Identify which cell holds the provided text, then report its (x, y) central coordinate. 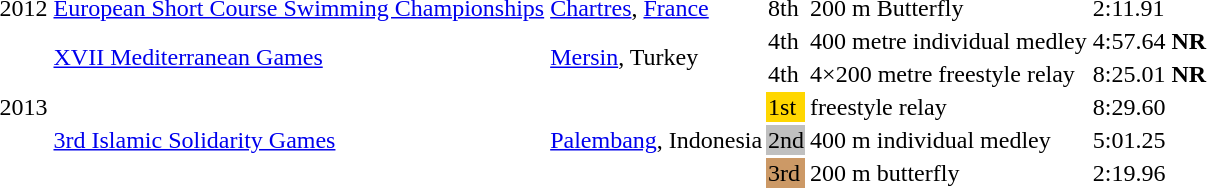
4×200 metre freestyle relay (949, 74)
200 m butterfly (949, 173)
freestyle relay (949, 107)
Mersin, Turkey (656, 58)
Palembang, Indonesia (656, 140)
8:29.60 (1149, 107)
3rd (786, 173)
5:01.25 (1149, 140)
2nd (786, 140)
XVII Mediterranean Games (299, 58)
400 metre individual medley (949, 41)
400 m individual medley (949, 140)
1st (786, 107)
8:25.01 NR (1149, 74)
2:19.96 (1149, 173)
4:57.64 NR (1149, 41)
3rd Islamic Solidarity Games (299, 140)
